Provide the (x, y) coordinate of the cell's center where the given text is located.  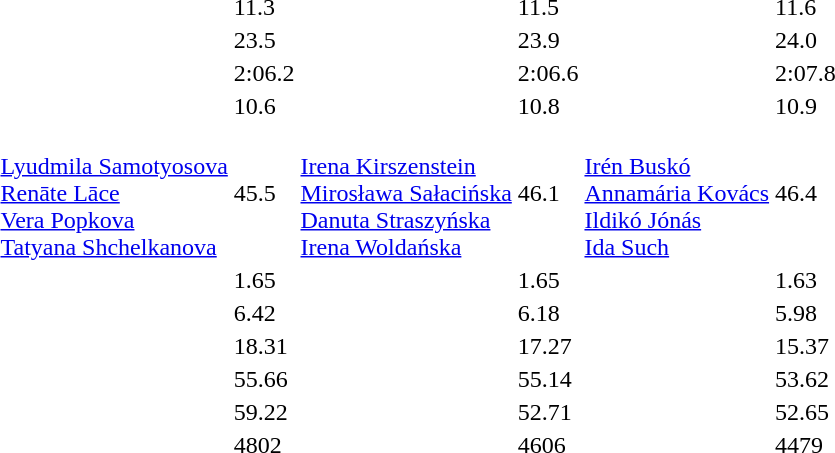
55.14 (548, 379)
55.66 (264, 379)
45.5 (264, 193)
23.5 (264, 40)
52.71 (548, 412)
2:06.2 (264, 73)
6.18 (548, 313)
10.6 (264, 106)
Irena KirszensteinMirosława SałacińskaDanuta StraszyńskaIrena Woldańska (406, 193)
46.1 (548, 193)
59.22 (264, 412)
18.31 (264, 346)
2:06.6 (548, 73)
6.42 (264, 313)
17.27 (548, 346)
10.8 (548, 106)
Irén BuskóAnnamária KovácsIldikó JónásIda Such (677, 193)
23.9 (548, 40)
